Identify which cell holds the provided text, then report its [x, y] central coordinate. 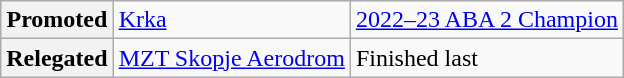
Promoted [57, 20]
2022–23 ABA 2 Champion [486, 20]
Krka [232, 20]
MZT Skopje Aerodrom [232, 58]
Finished last [486, 58]
Relegated [57, 58]
